From the cell containing the given text, extract its center point as (X, Y) coordinate. 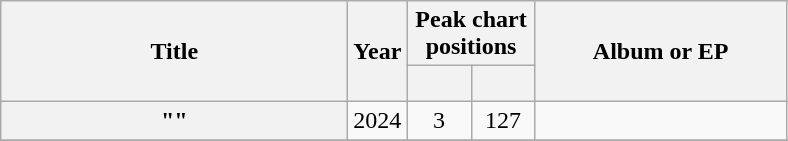
Album or EP (660, 52)
Title (174, 52)
Peak chart positions (471, 34)
2024 (378, 120)
3 (439, 120)
"" (174, 120)
Year (378, 52)
127 (503, 120)
